Capture the cell that displays the provided text and extract its [x, y] central coordinate. 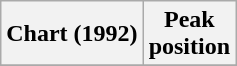
Chart (1992) [72, 34]
Peakposition [189, 34]
